Locate the cell with the specified text and output its [x, y] center coordinate. 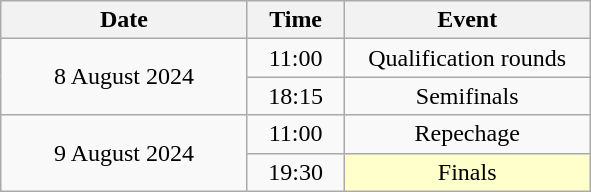
19:30 [296, 172]
Time [296, 20]
Repechage [468, 134]
8 August 2024 [124, 77]
Date [124, 20]
18:15 [296, 96]
Qualification rounds [468, 58]
9 August 2024 [124, 153]
Event [468, 20]
Semifinals [468, 96]
Finals [468, 172]
